Find where the given text appears and provide that cell's center as (x, y) coordinate. 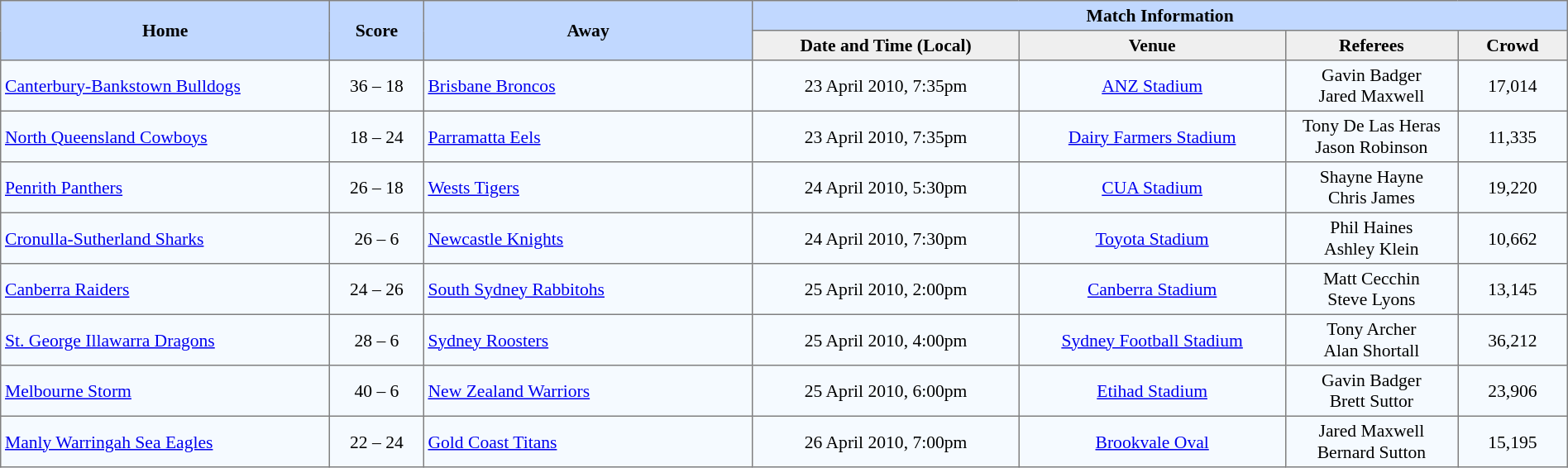
Brookvale Oval (1152, 442)
Cronulla-Sutherland Sharks (165, 238)
Newcastle Knights (588, 238)
Manly Warringah Sea Eagles (165, 442)
11,335 (1513, 136)
Sydney Roosters (588, 340)
24 April 2010, 7:30pm (886, 238)
15,195 (1513, 442)
26 April 2010, 7:00pm (886, 442)
40 – 6 (377, 391)
Dairy Farmers Stadium (1152, 136)
18 – 24 (377, 136)
22 – 24 (377, 442)
Match Information (1159, 16)
Penrith Panthers (165, 188)
Sydney Football Stadium (1152, 340)
28 – 6 (377, 340)
Venue (1152, 45)
Canterbury-Bankstown Bulldogs (165, 86)
36,212 (1513, 340)
Home (165, 31)
Canberra Stadium (1152, 289)
Score (377, 31)
Etihad Stadium (1152, 391)
Gold Coast Titans (588, 442)
Jared MaxwellBernard Sutton (1371, 442)
St. George Illawarra Dragons (165, 340)
Brisbane Broncos (588, 86)
CUA Stadium (1152, 188)
23,906 (1513, 391)
ANZ Stadium (1152, 86)
Toyota Stadium (1152, 238)
Melbourne Storm (165, 391)
17,014 (1513, 86)
Canberra Raiders (165, 289)
10,662 (1513, 238)
Tony De Las HerasJason Robinson (1371, 136)
Matt CecchinSteve Lyons (1371, 289)
North Queensland Cowboys (165, 136)
Shayne HayneChris James (1371, 188)
24 April 2010, 5:30pm (886, 188)
Wests Tigers (588, 188)
25 April 2010, 2:00pm (886, 289)
Tony ArcherAlan Shortall (1371, 340)
26 – 18 (377, 188)
24 – 26 (377, 289)
Date and Time (Local) (886, 45)
New Zealand Warriors (588, 391)
Gavin BadgerBrett Suttor (1371, 391)
Away (588, 31)
19,220 (1513, 188)
25 April 2010, 4:00pm (886, 340)
36 – 18 (377, 86)
Phil HainesAshley Klein (1371, 238)
South Sydney Rabbitohs (588, 289)
Parramatta Eels (588, 136)
26 – 6 (377, 238)
Gavin BadgerJared Maxwell (1371, 86)
25 April 2010, 6:00pm (886, 391)
13,145 (1513, 289)
Crowd (1513, 45)
Referees (1371, 45)
